Search for the cell housing the specified text and yield its [X, Y] center coordinate. 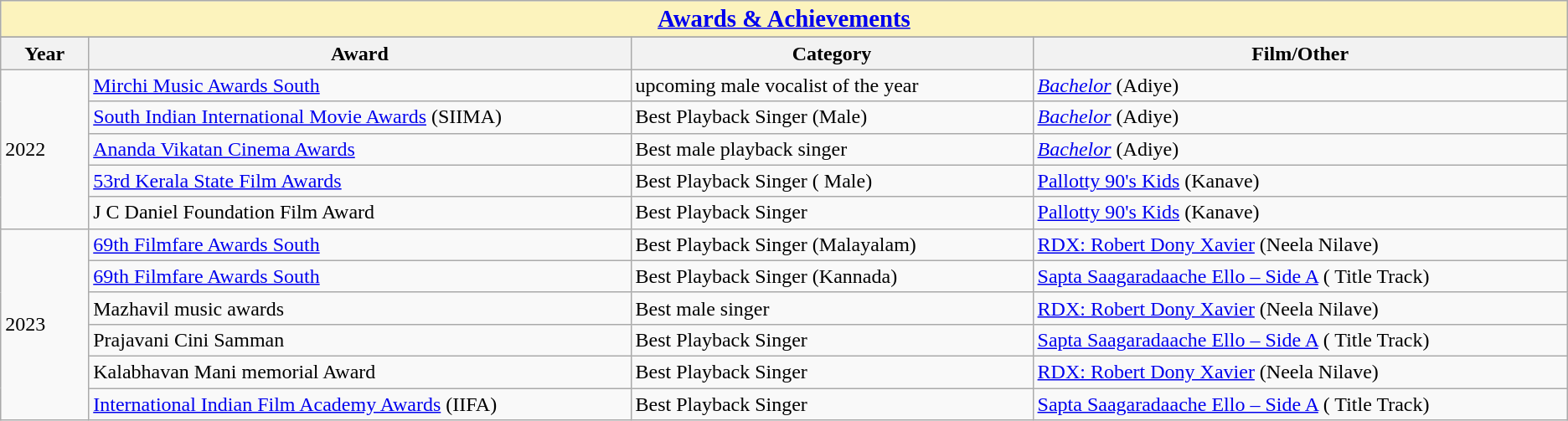
Kalabhavan Mani memorial Award [360, 372]
Best Playback Singer (Malayalam) [832, 244]
Best male playback singer [832, 149]
Best Playback Singer ( Male) [832, 181]
2022 [45, 149]
Best Playback Singer (Kannada) [832, 276]
Mirchi Music Awards South [360, 85]
2023 [45, 324]
Year [45, 54]
53rd Kerala State Film Awards [360, 181]
Mazhavil music awards [360, 308]
Prajavani Cini Samman [360, 340]
Best Playback Singer (Male) [832, 117]
International Indian Film Academy Awards (IIFA) [360, 404]
Awards & Achievements [784, 19]
Film/Other [1300, 54]
upcoming male vocalist of the year [832, 85]
Ananda Vikatan Cinema Awards [360, 149]
Award [360, 54]
J C Daniel Foundation Film Award [360, 213]
Best male singer [832, 308]
Category [832, 54]
South Indian International Movie Awards (SIIMA) [360, 117]
